Capture the cell that displays the provided text and extract its [X, Y] central coordinate. 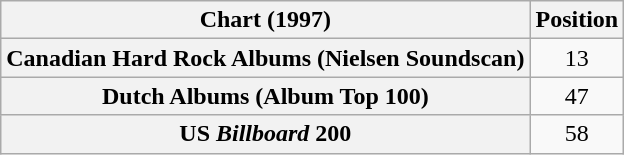
47 [577, 96]
58 [577, 134]
US Billboard 200 [266, 134]
Chart (1997) [266, 20]
Canadian Hard Rock Albums (Nielsen Soundscan) [266, 58]
13 [577, 58]
Position [577, 20]
Dutch Albums (Album Top 100) [266, 96]
